Detect which cell encompasses the target text, then output its [X, Y] center coordinate. 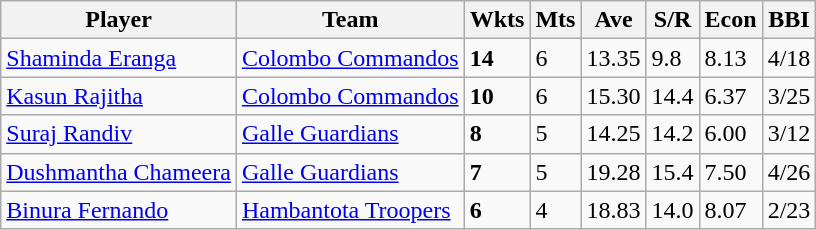
Suraj Randiv [119, 134]
15.30 [614, 96]
Dushmantha Chameera [119, 172]
3/25 [789, 96]
Ave [614, 20]
Binura Fernando [119, 210]
4/18 [789, 58]
6.37 [730, 96]
14.4 [672, 96]
2/23 [789, 210]
9.8 [672, 58]
Team [350, 20]
14.0 [672, 210]
Player [119, 20]
Kasun Rajitha [119, 96]
BBI [789, 20]
Shaminda Eranga [119, 58]
8.07 [730, 210]
S/R [672, 20]
4 [556, 210]
8 [497, 134]
19.28 [614, 172]
3/12 [789, 134]
10 [497, 96]
18.83 [614, 210]
14.25 [614, 134]
Wkts [497, 20]
7 [497, 172]
Mts [556, 20]
Hambantota Troopers [350, 210]
8.13 [730, 58]
7.50 [730, 172]
15.4 [672, 172]
14.2 [672, 134]
6.00 [730, 134]
Econ [730, 20]
13.35 [614, 58]
4/26 [789, 172]
14 [497, 58]
